Identify which cell holds the provided text, then report its [X, Y] central coordinate. 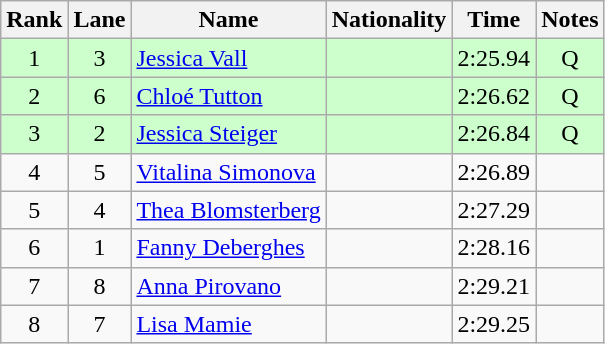
2:28.16 [494, 248]
Time [494, 20]
2:29.21 [494, 286]
Lane [100, 20]
Chloé Tutton [228, 96]
Notes [570, 20]
2:26.89 [494, 172]
2:25.94 [494, 58]
Jessica Steiger [228, 134]
Lisa Mamie [228, 324]
Nationality [389, 20]
2:27.29 [494, 210]
Fanny Deberghes [228, 248]
Rank [34, 20]
Vitalina Simonova [228, 172]
Thea Blomsterberg [228, 210]
Anna Pirovano [228, 286]
2:29.25 [494, 324]
Jessica Vall [228, 58]
2:26.84 [494, 134]
Name [228, 20]
2:26.62 [494, 96]
